Scan for the cell matching the given text and deliver its [x, y] coordinate at center. 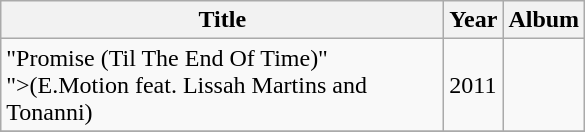
Title [222, 20]
2011 [474, 85]
"Promise (Til The End Of Time)"">(E.Motion feat. Lissah Martins and Tonanni) [222, 85]
Album [544, 20]
Year [474, 20]
